Identify which cell holds the provided text, then report its [x, y] central coordinate. 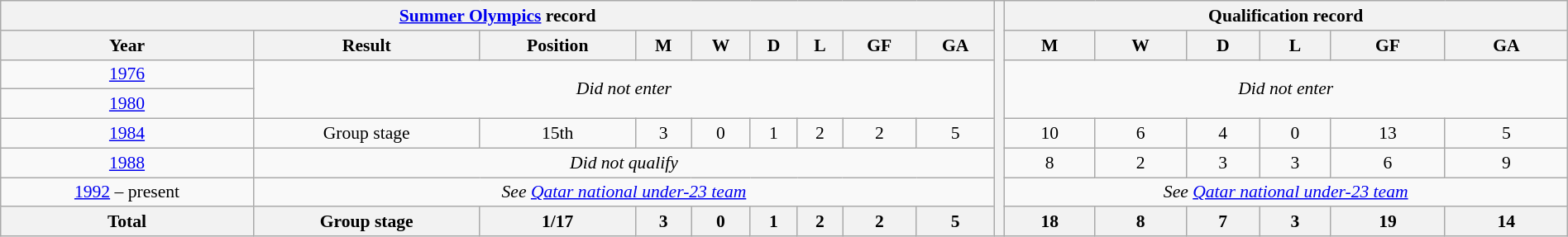
14 [1506, 222]
Result [366, 45]
10 [1049, 134]
Total [127, 222]
15th [557, 134]
19 [1388, 222]
7 [1222, 222]
1988 [127, 163]
Did not qualify [624, 163]
Summer Olympics record [498, 16]
1980 [127, 104]
1992 – present [127, 192]
Position [557, 45]
13 [1388, 134]
18 [1049, 222]
Year [127, 45]
1976 [127, 74]
Qualification record [1285, 16]
4 [1222, 134]
1/17 [557, 222]
9 [1506, 163]
1984 [127, 134]
